Pinpoint the cell where the given text exists, returning its (X, Y) midpoint coordinate. 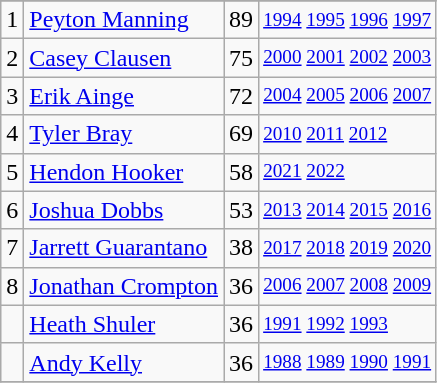
Peyton Manning (124, 20)
Hendon Hooker (124, 172)
3 (12, 96)
Joshua Dobbs (124, 210)
2017 2018 2019 2020 (348, 248)
1 (12, 20)
58 (242, 172)
Casey Clausen (124, 58)
72 (242, 96)
Jarrett Guarantano (124, 248)
2013 2014 2015 2016 (348, 210)
75 (242, 58)
2000 2001 2002 2003 (348, 58)
2004 2005 2006 2007 (348, 96)
1991 1992 1993 (348, 324)
2021 2022 (348, 172)
38 (242, 248)
Jonathan Crompton (124, 286)
53 (242, 210)
Erik Ainge (124, 96)
2 (12, 58)
6 (12, 210)
5 (12, 172)
Tyler Bray (124, 134)
89 (242, 20)
7 (12, 248)
1994 1995 1996 1997 (348, 20)
69 (242, 134)
4 (12, 134)
1988 1989 1990 1991 (348, 362)
Andy Kelly (124, 362)
2006 2007 2008 2009 (348, 286)
Heath Shuler (124, 324)
2010 2011 2012 (348, 134)
8 (12, 286)
